Locate the cell with the specified text and output its (x, y) center coordinate. 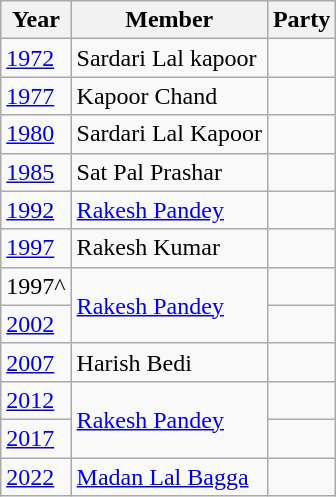
Sardari Lal Kapoor (169, 134)
2017 (36, 438)
Member (169, 20)
1985 (36, 172)
2007 (36, 362)
Year (36, 20)
2022 (36, 477)
Party (301, 20)
Kapoor Chand (169, 96)
2012 (36, 400)
1997^ (36, 286)
1980 (36, 134)
Rakesh Kumar (169, 248)
Sat Pal Prashar (169, 172)
Sardari Lal kapoor (169, 58)
Madan Lal Bagga (169, 477)
Harish Bedi (169, 362)
1997 (36, 248)
1992 (36, 210)
1972 (36, 58)
1977 (36, 96)
2002 (36, 324)
